Output the [x, y] coordinate of the center of the cell containing the given text.  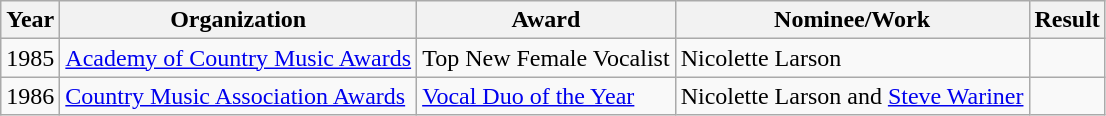
Result [1067, 20]
Nicolette Larson and Steve Wariner [852, 96]
Top New Female Vocalist [546, 58]
Award [546, 20]
Year [30, 20]
Vocal Duo of the Year [546, 96]
1986 [30, 96]
Organization [238, 20]
Country Music Association Awards [238, 96]
Nominee/Work [852, 20]
1985 [30, 58]
Academy of Country Music Awards [238, 58]
Nicolette Larson [852, 58]
